Find where the given text appears and provide that cell's center as (x, y) coordinate. 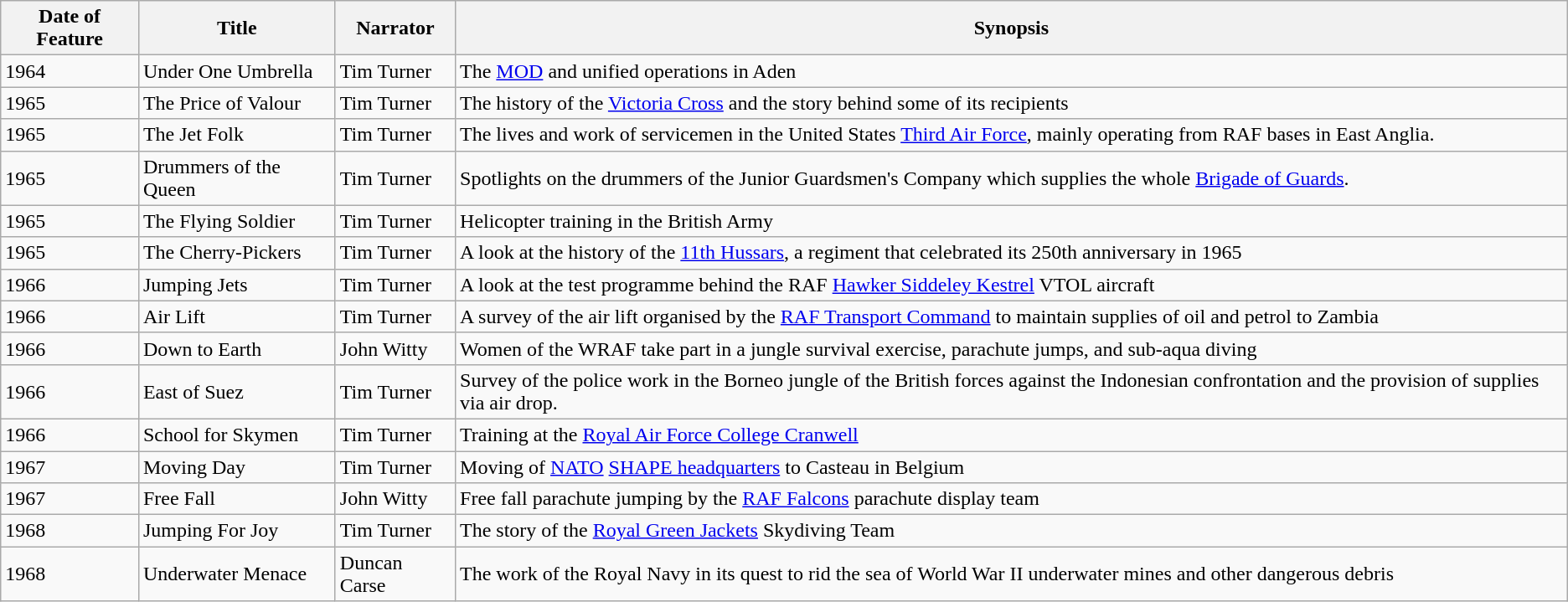
The lives and work of servicemen in the United States Third Air Force, mainly operating from RAF bases in East Anglia. (1012, 135)
Jumping Jets (236, 285)
Title (236, 28)
Under One Umbrella (236, 71)
The MOD and unified operations in Aden (1012, 71)
The history of the Victoria Cross and the story behind some of its recipients (1012, 103)
Narrator (395, 28)
The work of the Royal Navy in its quest to rid the sea of World War II underwater mines and other dangerous debris (1012, 574)
Duncan Carse (395, 574)
Moving Day (236, 466)
A look at the test programme behind the RAF Hawker Siddeley Kestrel VTOL aircraft (1012, 285)
Free Fall (236, 499)
Drummers of the Queen (236, 178)
Underwater Menace (236, 574)
The story of the Royal Green Jackets Skydiving Team (1012, 531)
1964 (70, 71)
A look at the history of the 11th Hussars, a regiment that celebrated its 250th anniversary in 1965 (1012, 253)
The Cherry-Pickers (236, 253)
Moving of NATO SHAPE headquarters to Casteau in Belgium (1012, 466)
Spotlights on the drummers of the Junior Guardsmen's Company which supplies the whole Brigade of Guards. (1012, 178)
Down to Earth (236, 348)
School for Skymen (236, 435)
Air Lift (236, 316)
Synopsis (1012, 28)
Helicopter training in the British Army (1012, 221)
Date of Feature (70, 28)
A survey of the air lift organised by the RAF Transport Command to maintain supplies of oil and petrol to Zambia (1012, 316)
Training at the Royal Air Force College Cranwell (1012, 435)
The Jet Folk (236, 135)
East of Suez (236, 392)
Survey of the police work in the Borneo jungle of the British forces against the Indonesian confrontation and the provision of supplies via air drop. (1012, 392)
Jumping For Joy (236, 531)
The Price of Valour (236, 103)
The Flying Soldier (236, 221)
Women of the WRAF take part in a jungle survival exercise, parachute jumps, and sub-aqua diving (1012, 348)
Free fall parachute jumping by the RAF Falcons parachute display team (1012, 499)
